Scan for the cell matching the given text and deliver its (x, y) coordinate at center. 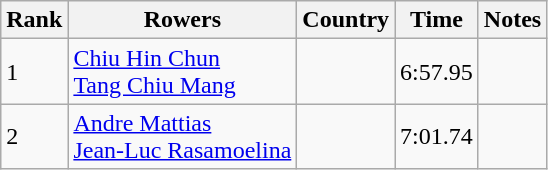
Rank (34, 20)
7:01.74 (437, 136)
Chiu Hin ChunTang Chiu Mang (182, 72)
1 (34, 72)
Country (346, 20)
Time (437, 20)
Notes (512, 20)
6:57.95 (437, 72)
Rowers (182, 20)
2 (34, 136)
Andre MattiasJean-Luc Rasamoelina (182, 136)
